Detect which cell encompasses the target text, then output its [X, Y] center coordinate. 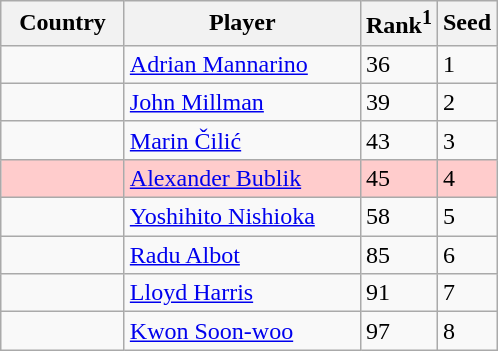
Kwon Soon-woo [242, 331]
Yoshihito Nishioka [242, 217]
58 [398, 217]
85 [398, 255]
John Millman [242, 102]
Country [63, 24]
7 [466, 293]
6 [466, 255]
43 [398, 140]
8 [466, 331]
91 [398, 293]
Marin Čilić [242, 140]
Radu Albot [242, 255]
Player [242, 24]
39 [398, 102]
97 [398, 331]
36 [398, 64]
4 [466, 178]
Adrian Mannarino [242, 64]
2 [466, 102]
3 [466, 140]
Seed [466, 24]
Rank1 [398, 24]
Lloyd Harris [242, 293]
5 [466, 217]
Alexander Bublik [242, 178]
45 [398, 178]
1 [466, 64]
